Determine the (x, y) coordinate at the center of the cell enclosing the given text.  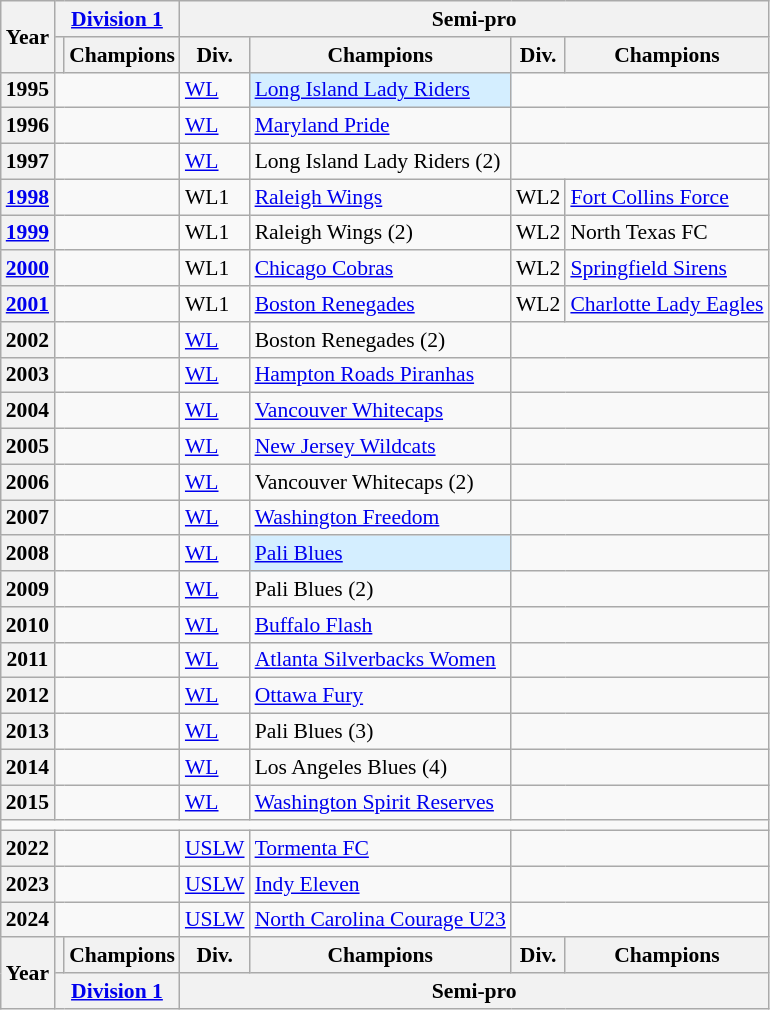
Tormenta FC (380, 849)
2022 (28, 849)
Long Island Lady Riders (2) (380, 162)
1999 (28, 233)
2009 (28, 589)
North Carolina Courage U23 (380, 920)
1998 (28, 197)
Boston Renegades (380, 304)
Maryland Pride (380, 126)
2014 (28, 767)
2023 (28, 884)
Ottawa Fury (380, 696)
Vancouver Whitecaps (2) (380, 482)
Fort Collins Force (666, 197)
2011 (28, 660)
2000 (28, 269)
Los Angeles Blues (4) (380, 767)
2010 (28, 625)
2006 (28, 482)
Pali Blues (2) (380, 589)
Vancouver Whitecaps (380, 411)
Raleigh Wings (2) (380, 233)
2015 (28, 803)
Long Island Lady Riders (380, 90)
2013 (28, 732)
Washington Freedom (380, 518)
Springfield Sirens (666, 269)
2012 (28, 696)
2005 (28, 447)
North Texas FC (666, 233)
Pali Blues (380, 554)
Hampton Roads Piranhas (380, 375)
1997 (28, 162)
Boston Renegades (2) (380, 340)
Pali Blues (3) (380, 732)
2001 (28, 304)
2002 (28, 340)
2004 (28, 411)
Buffalo Flash (380, 625)
Charlotte Lady Eagles (666, 304)
Washington Spirit Reserves (380, 803)
1995 (28, 90)
2024 (28, 920)
New Jersey Wildcats (380, 447)
2003 (28, 375)
Chicago Cobras (380, 269)
Raleigh Wings (380, 197)
1996 (28, 126)
Atlanta Silverbacks Women (380, 660)
Indy Eleven (380, 884)
2007 (28, 518)
2008 (28, 554)
